Detect which cell encompasses the target text, then output its (X, Y) center coordinate. 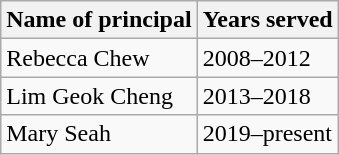
2019–present (268, 134)
2008–2012 (268, 58)
Name of principal (99, 20)
Lim Geok Cheng (99, 96)
Mary Seah (99, 134)
2013–2018 (268, 96)
Rebecca Chew (99, 58)
Years served (268, 20)
